From the cell containing the given text, extract its center point as [X, Y] coordinate. 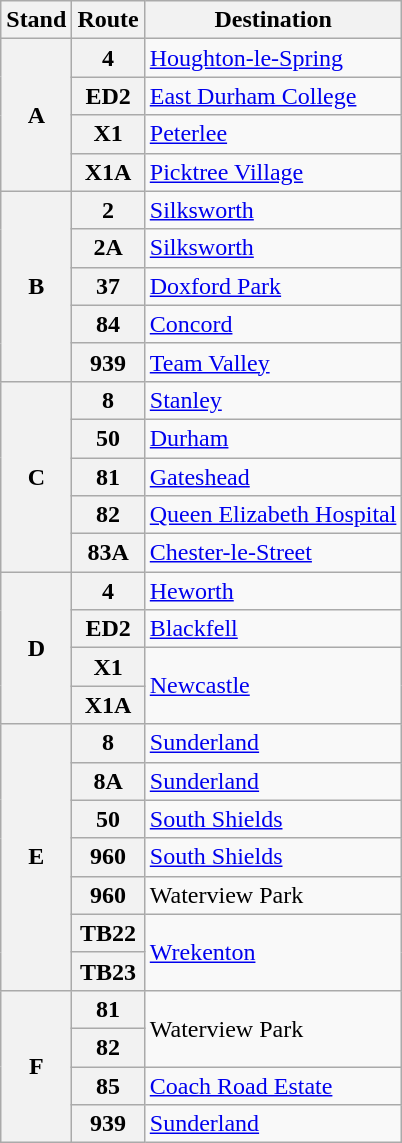
A [36, 115]
TB22 [108, 933]
F [36, 1066]
Blackfell [273, 629]
Team Valley [273, 362]
Chester-le-Street [273, 553]
East Durham College [273, 96]
Coach Road Estate [273, 1085]
Houghton-le-Spring [273, 58]
85 [108, 1085]
Stanley [273, 400]
Stand [36, 20]
Peterlee [273, 134]
Gateshead [273, 477]
D [36, 648]
2A [108, 248]
E [36, 857]
37 [108, 286]
2 [108, 210]
Durham [273, 438]
83A [108, 553]
Doxford Park [273, 286]
8A [108, 781]
84 [108, 324]
Route [108, 20]
C [36, 476]
TB23 [108, 971]
Destination [273, 20]
Wrekenton [273, 952]
B [36, 286]
Heworth [273, 591]
Queen Elizabeth Hospital [273, 515]
Picktree Village [273, 172]
Concord [273, 324]
Newcastle [273, 686]
